Output the (x, y) coordinate of the center of the cell containing the given text.  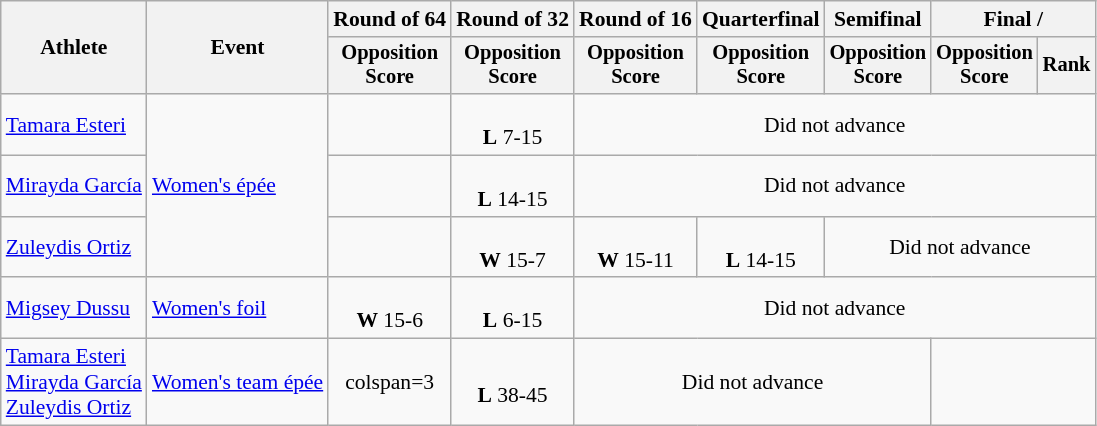
Quarterfinal (761, 19)
W 15-11 (636, 248)
Tamara Esteri Mirayda García Zuleydis Ortiz (74, 382)
Zuleydis Ortiz (74, 248)
W 15-7 (512, 248)
L 6-15 (512, 308)
Rank (1067, 66)
colspan=3 (390, 382)
Athlete (74, 48)
Mirayda García (74, 186)
Round of 16 (636, 19)
Round of 32 (512, 19)
Event (238, 48)
W 15-6 (390, 308)
L 7-15 (512, 124)
Migsey Dussu (74, 308)
Women's foil (238, 308)
Semifinal (878, 19)
Round of 64 (390, 19)
L 38-45 (512, 382)
Final / (1013, 19)
Women's épée (238, 186)
Tamara Esteri (74, 124)
Women's team épée (238, 382)
